Search for the cell housing the specified text and yield its (x, y) center coordinate. 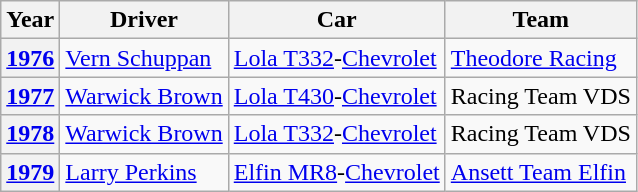
Team (540, 20)
Lola T430-Chevrolet (336, 96)
Year (30, 20)
Elfin MR8-Chevrolet (336, 172)
Theodore Racing (540, 58)
1976 (30, 58)
1977 (30, 96)
1978 (30, 134)
Larry Perkins (144, 172)
Car (336, 20)
Vern Schuppan (144, 58)
Driver (144, 20)
Ansett Team Elfin (540, 172)
1979 (30, 172)
